Identify which cell holds the provided text, then report its [X, Y] central coordinate. 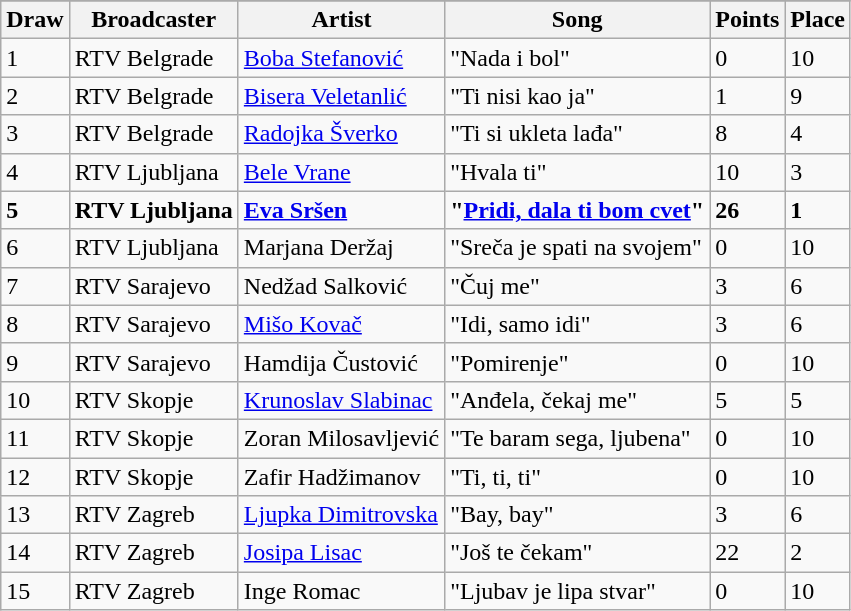
"Još te čekam" [578, 553]
Broadcaster [154, 20]
"Idi, samo idi" [578, 324]
Zoran Milosavljević [341, 438]
Bele Vrane [341, 172]
"Te baram sega, ljubena" [578, 438]
Bisera Veletanlić [341, 96]
26 [748, 210]
7 [35, 286]
Song [578, 20]
13 [35, 515]
11 [35, 438]
Artist [341, 20]
Eva Sršen [341, 210]
Inge Romac [341, 591]
Boba Stefanović [341, 58]
Points [748, 20]
"Pridi, dala ti bom cvet" [578, 210]
"Bay, bay" [578, 515]
Hamdija Čustović [341, 362]
Marjana Deržaj [341, 248]
Mišo Kovač [341, 324]
Josipa Lisac [341, 553]
Radojka Šverko [341, 134]
Zafir Hadžimanov [341, 477]
"Ti, ti, ti" [578, 477]
"Čuj me" [578, 286]
Ljupka Dimitrovska [341, 515]
"Pomirenje" [578, 362]
Krunoslav Slabinac [341, 400]
"Hvala ti" [578, 172]
Place [818, 20]
"Sreča je spati na svojem" [578, 248]
12 [35, 477]
"Ljubav je lipa stvar" [578, 591]
22 [748, 553]
14 [35, 553]
"Anđela, čekaj me" [578, 400]
"Nada i bol" [578, 58]
"Ti si ukleta lađa" [578, 134]
Draw [35, 20]
15 [35, 591]
Nedžad Salković [341, 286]
"Ti nisi kao ja" [578, 96]
